Capture the cell that displays the provided text and extract its (X, Y) central coordinate. 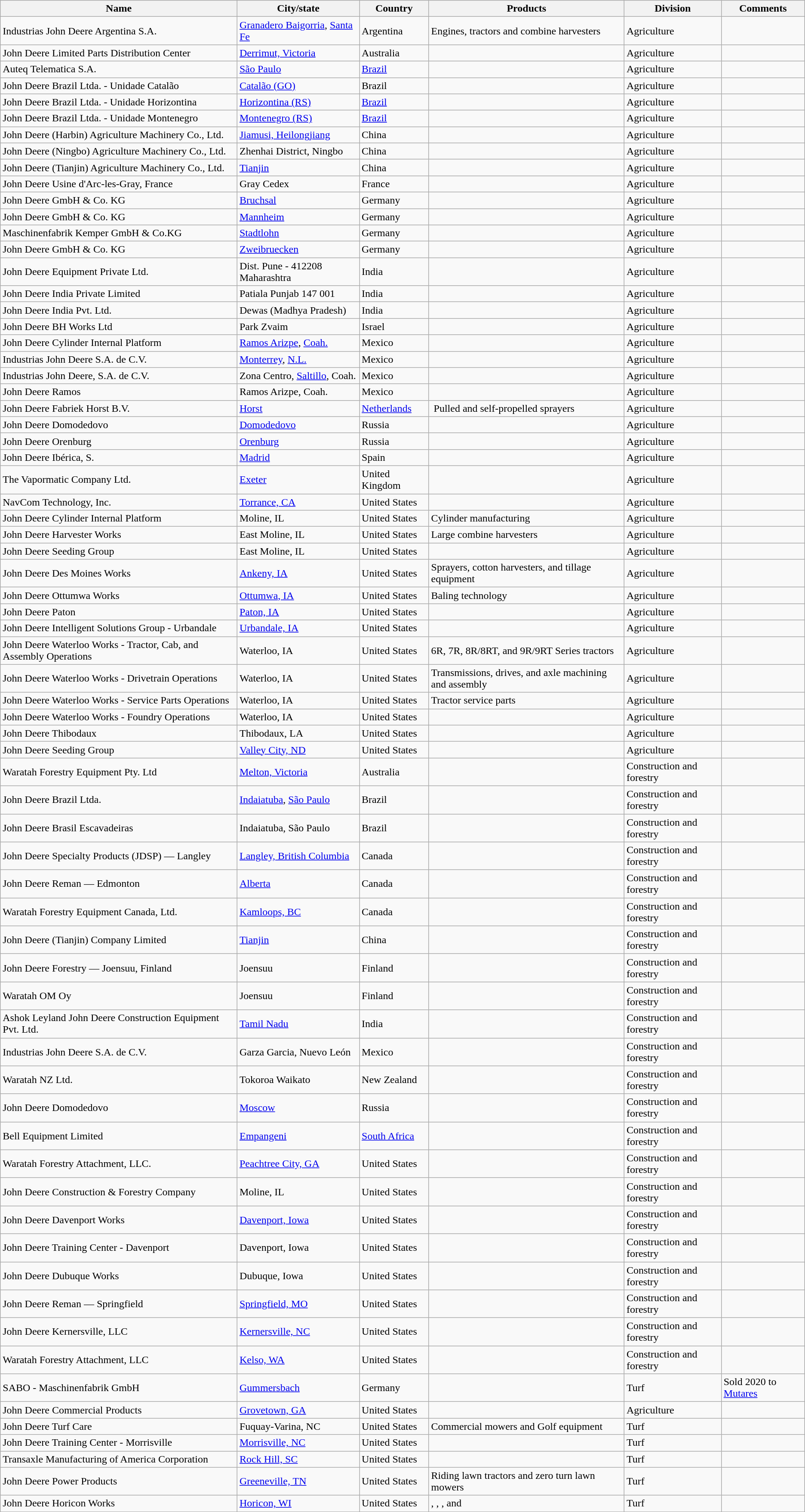
Cylinder manufacturing (526, 518)
John Deere Davenport Works (119, 1219)
Auteq Telematica S.A. (119, 69)
John Deere BH Works Ltd (119, 327)
John Deere Brazil Ltda. (119, 799)
John Deere Usine d'Arc-les-Gray, France (119, 184)
John Deere Horicon Works (119, 1503)
Montenegro (RS) (298, 118)
John Deere Reman — Springfield (119, 1304)
John Deere Construction & Forestry Company (119, 1192)
Argentina (394, 31)
John Deere Training Center - Davenport (119, 1248)
Transaxle Manufacturing of America Corporation (119, 1459)
Empangeni (298, 1136)
Patiala Punjab 147 001 (298, 294)
Jiamusi, Heilongjiang (298, 135)
John Deere Training Center - Morrisville (119, 1443)
NavCom Technology, Inc. (119, 502)
Israel (394, 327)
Alberta (298, 884)
Rock Hill, SC (298, 1459)
John Deere India Private Limited (119, 294)
John Deere Ibérica, S. (119, 457)
City/state (298, 9)
Waratah Forestry Equipment Pty. Ltd (119, 772)
Horicon, WI (298, 1503)
John Deere Commercial Products (119, 1410)
Valley City, ND (298, 750)
John Deere Forestry — Joensuu, Finland (119, 968)
Sprayers, cotton harvesters, and tillage equipment (526, 573)
Spain (394, 457)
Moscow (298, 1108)
Products (526, 9)
Waratah Forestry Attachment, LLC (119, 1360)
Transmissions, drives, and axle machining and assembly (526, 678)
John Deere Waterloo Works - Service Parts Operations (119, 700)
Name (119, 9)
Waratah OM Oy (119, 996)
John Deere Specialty Products (JDSP) — Langley (119, 856)
John Deere Kernersville, LLC (119, 1332)
Thibodaux, LA (298, 733)
New Zealand (394, 1080)
Tractor service parts (526, 700)
Springfield, MO (298, 1304)
São Paulo (298, 69)
Division (673, 9)
Mannheim (298, 216)
Paton, IA (298, 612)
Maschinenfabrik Kemper GmbH & Co.KG (119, 233)
Commercial mowers and Golf equipment (526, 1426)
Ankeny, IA (298, 573)
Domodedovo (298, 425)
John Deere (Harbin) Agriculture Machinery Co., Ltd. (119, 135)
Industrias John Deere Argentina S.A. (119, 31)
Park Zvaim (298, 327)
Dubuque, Iowa (298, 1275)
Riding lawn tractors and zero turn lawn mowers (526, 1481)
Tokoroa Waikato (298, 1080)
John Deere Waterloo Works - Drivetrain Operations (119, 678)
Ottumwa, IA (298, 596)
Gray Cedex (298, 184)
Dist. Pune - 412208 Maharashtra (298, 272)
Derrimut, Victoria (298, 53)
The Vapormatic Company Ltd. (119, 479)
John Deere Reman — Edmonton (119, 884)
Morrisville, NC (298, 1443)
John Deere Fabriek Horst B.V. (119, 408)
Waratah Forestry Equipment Canada, Ltd. (119, 912)
Stadtlohn (298, 233)
John Deere Harvester Works (119, 535)
John Deere Paton (119, 612)
Catalão (GO) (298, 86)
Exeter (298, 479)
Waratah Forestry Attachment, LLC. (119, 1163)
Gummersbach (298, 1388)
Kelso, WA (298, 1360)
John Deere Brasil Escavadeiras (119, 828)
John Deere Turf Care (119, 1426)
John Deere India Pvt. Ltd. (119, 310)
Comments (763, 9)
John Deere Waterloo Works - Tractor, Cab, and Assembly Operations (119, 651)
SABO - Maschinenfabrik GmbH (119, 1388)
John Deere Waterloo Works - Foundry Operations (119, 717)
Peachtree City, GA (298, 1163)
John Deere Ramos (119, 392)
Pulled and self-propelled sprayers (526, 408)
John Deere Limited Parts Distribution Center (119, 53)
Greeneville, TN (298, 1481)
Granadero Baigorria, Santa Fe (298, 31)
John Deere Intelligent Solutions Group - Urbandale (119, 628)
Langley, British Columbia (298, 856)
John Deere Brazil Ltda. - Unidade Montenegro (119, 118)
Zhenhai District, Ningbo (298, 151)
John Deere Brazil Ltda. - Unidade Horizontina (119, 102)
Madrid (298, 457)
John Deere Brazil Ltda. - Unidade Catalão (119, 86)
Netherlands (394, 408)
Orenburg (298, 441)
Urbandale, IA (298, 628)
Garza Garcia, Nuevo León (298, 1052)
John Deere Power Products (119, 1481)
John Deere Equipment Private Ltd. (119, 272)
Bell Equipment Limited (119, 1136)
John Deere (Tianjin) Company Limited (119, 940)
, , , and (526, 1503)
John Deere (Tianjin) Agriculture Machinery Co., Ltd. (119, 167)
John Deere Orenburg (119, 441)
Ashok Leyland John Deere Construction Equipment Pvt. Ltd. (119, 1024)
John Deere Ottumwa Works (119, 596)
John Deere (Ningbo) Agriculture Machinery Co., Ltd. (119, 151)
Grovetown, GA (298, 1410)
Kernersville, NC (298, 1332)
Kamloops, BC (298, 912)
Sold 2020 to Mutares (763, 1388)
Torrance, CA (298, 502)
Zona Centro, Saltillo, Coah. (298, 376)
Melton, Victoria (298, 772)
Waratah NZ Ltd. (119, 1080)
Monterrey, N.L. (298, 359)
Dewas (Madhya Pradesh) (298, 310)
6R, 7R, 8R/8RT, and 9R/9RT Series tractors (526, 651)
Tamil Nadu (298, 1024)
Horst (298, 408)
John Deere Thibodaux (119, 733)
Engines, tractors and combine harvesters (526, 31)
South Africa (394, 1136)
Bruchsal (298, 200)
John Deere Dubuque Works (119, 1275)
Industrias John Deere, S.A. de C.V. (119, 376)
John Deere Des Moines Works (119, 573)
France (394, 184)
Country (394, 9)
Baling technology (526, 596)
Fuquay-Varina, NC (298, 1426)
Zweibruecken (298, 250)
Large combine harvesters (526, 535)
United Kingdom (394, 479)
Horizontina (RS) (298, 102)
